Scan for the cell matching the given text and deliver its [x, y] coordinate at center. 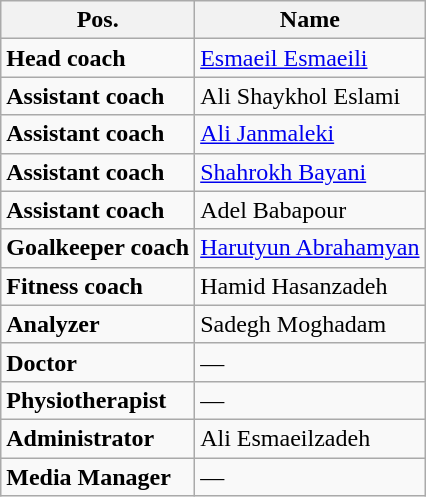
Ali Shaykhol Eslami [310, 96]
Fitness coach [98, 286]
Ali Janmaleki [310, 134]
Pos. [98, 20]
Adel Babapour [310, 210]
Media Manager [98, 477]
Physiotherapist [98, 400]
Administrator [98, 438]
Sadegh Moghadam [310, 324]
Goalkeeper coach [98, 248]
Analyzer [98, 324]
Esmaeil Esmaeili [310, 58]
Shahrokh Bayani [310, 172]
Doctor [98, 362]
Name [310, 20]
Hamid Hasanzadeh [310, 286]
Harutyun Abrahamyan [310, 248]
Ali Esmaeilzadeh [310, 438]
Head coach [98, 58]
